Capture the cell that displays the provided text and extract its (X, Y) central coordinate. 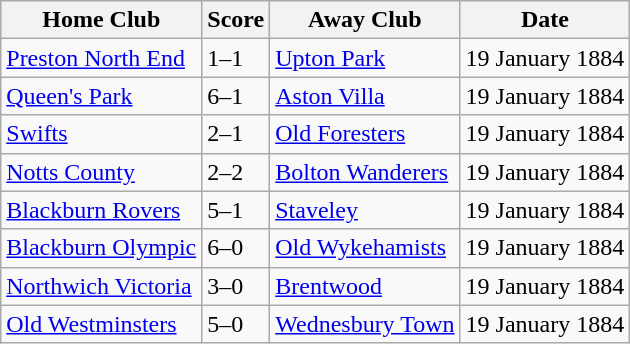
Home Club (102, 20)
Blackburn Olympic (102, 248)
Old Foresters (365, 134)
Aston Villa (365, 96)
2–1 (236, 134)
2–2 (236, 172)
5–1 (236, 210)
6–1 (236, 96)
Preston North End (102, 58)
Bolton Wanderers (365, 172)
Brentwood (365, 286)
Queen's Park (102, 96)
Northwich Victoria (102, 286)
5–0 (236, 324)
Upton Park (365, 58)
Notts County (102, 172)
Old Wykehamists (365, 248)
3–0 (236, 286)
Staveley (365, 210)
Away Club (365, 20)
Swifts (102, 134)
Date (545, 20)
6–0 (236, 248)
Wednesbury Town (365, 324)
Old Westminsters (102, 324)
Score (236, 20)
Blackburn Rovers (102, 210)
1–1 (236, 58)
